Identify which cell holds the provided text, then report its [X, Y] central coordinate. 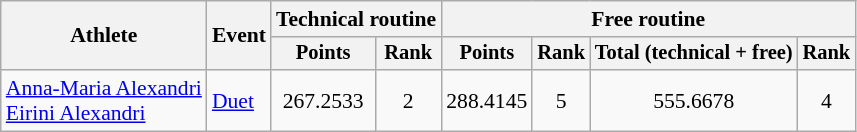
2 [408, 100]
5 [561, 100]
Free routine [648, 19]
Anna-Maria AlexandriEirini Alexandri [104, 100]
Technical routine [356, 19]
Duet [239, 100]
Event [239, 36]
Total (technical + free) [694, 54]
267.2533 [323, 100]
288.4145 [486, 100]
555.6678 [694, 100]
4 [827, 100]
Athlete [104, 36]
